Pinpoint the cell where the given text exists, returning its (X, Y) midpoint coordinate. 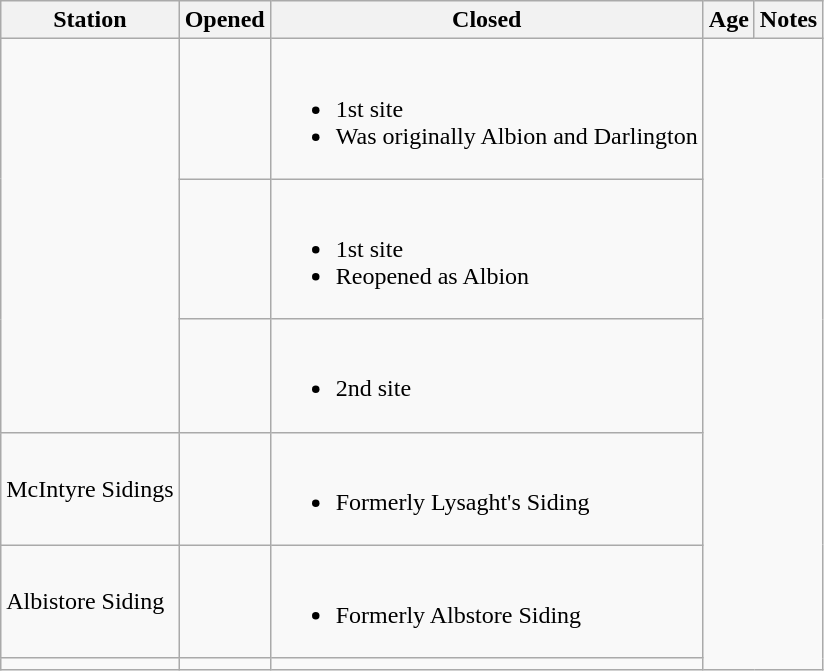
1st siteWas originally Albion and Darlington (486, 109)
1st siteReopened as Albion (486, 249)
Opened (224, 20)
Formerly Albstore Siding (486, 602)
2nd site (486, 376)
Age (728, 20)
Formerly Lysaght's Siding (486, 488)
Albistore Siding (90, 602)
Closed (486, 20)
Notes (788, 20)
Station (90, 20)
McIntyre Sidings (90, 488)
